Search for the cell housing the specified text and yield its (x, y) center coordinate. 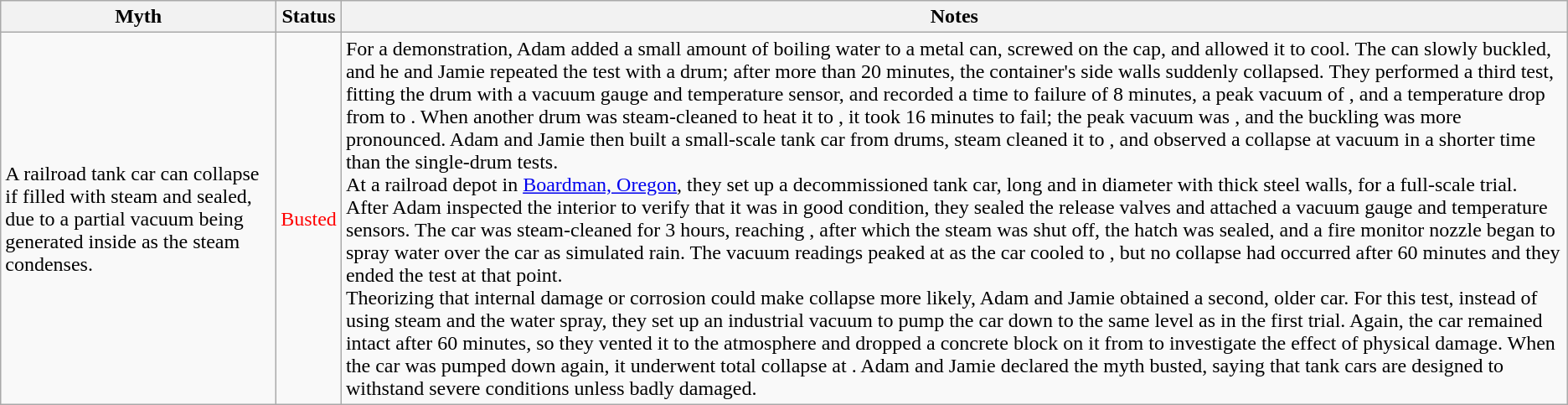
Notes (954, 17)
Busted (309, 218)
A railroad tank car can collapse if filled with steam and sealed, due to a partial vacuum being generated inside as the steam condenses. (139, 218)
Myth (139, 17)
Status (309, 17)
